Pinpoint the cell where the given text exists, returning its (x, y) midpoint coordinate. 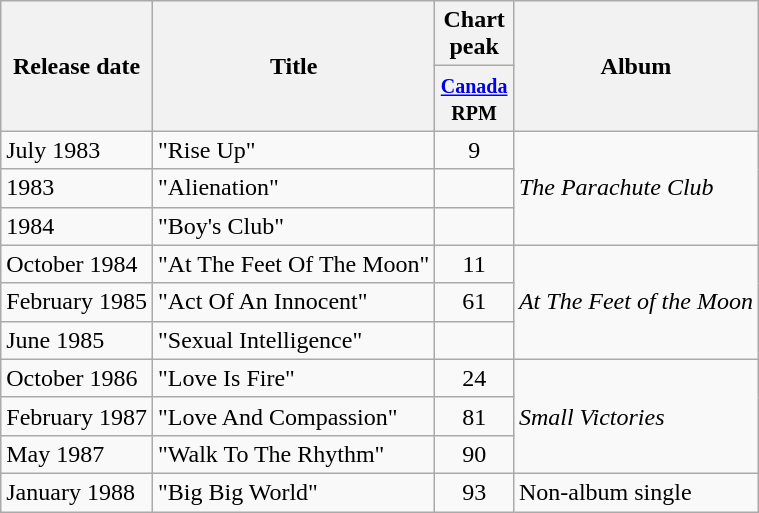
May 1987 (77, 454)
Title (293, 66)
October 1986 (77, 378)
90 (474, 454)
February 1985 (77, 302)
Album (636, 66)
June 1985 (77, 340)
"Alienation" (293, 188)
61 (474, 302)
81 (474, 416)
24 (474, 378)
January 1988 (77, 492)
"Boy's Club" (293, 226)
1984 (77, 226)
93 (474, 492)
"Walk To The Rhythm" (293, 454)
"Rise Up" (293, 150)
CanadaRPM (474, 98)
Small Victories (636, 416)
"Act Of An Innocent" (293, 302)
11 (474, 264)
October 1984 (77, 264)
February 1987 (77, 416)
"At The Feet Of The Moon" (293, 264)
Non-album single (636, 492)
9 (474, 150)
"Love Is Fire" (293, 378)
"Love And Compassion" (293, 416)
At The Feet of the Moon (636, 302)
"Big Big World" (293, 492)
July 1983 (77, 150)
1983 (77, 188)
Chart peak (474, 34)
Release date (77, 66)
The Parachute Club (636, 188)
"Sexual Intelligence" (293, 340)
